Capture the cell that displays the provided text and extract its [x, y] central coordinate. 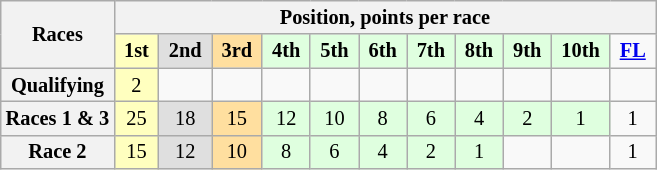
2nd [186, 51]
18 [186, 118]
Races [58, 34]
3rd [237, 51]
25 [136, 118]
9th [527, 51]
Position, points per race [385, 17]
1st [136, 51]
7th [431, 51]
4th [286, 51]
Race 2 [58, 152]
6th [382, 51]
FL [633, 51]
10th [580, 51]
Races 1 & 3 [58, 118]
5th [334, 51]
8th [479, 51]
Qualifying [58, 85]
